Detect which cell encompasses the target text, then output its (X, Y) center coordinate. 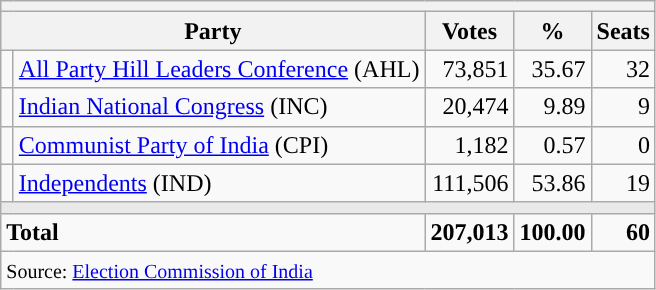
Seats (623, 31)
60 (623, 232)
Party (213, 31)
35.67 (552, 69)
0 (623, 145)
1,182 (470, 145)
0.57 (552, 145)
All Party Hill Leaders Conference (AHL) (219, 69)
Total (213, 232)
9 (623, 107)
Votes (470, 31)
% (552, 31)
111,506 (470, 183)
207,013 (470, 232)
53.86 (552, 183)
Communist Party of India (CPI) (219, 145)
100.00 (552, 232)
20,474 (470, 107)
32 (623, 69)
Source: Election Commission of India (328, 270)
19 (623, 183)
Independents (IND) (219, 183)
9.89 (552, 107)
73,851 (470, 69)
Indian National Congress (INC) (219, 107)
